Find where the given text appears and provide that cell's center as (X, Y) coordinate. 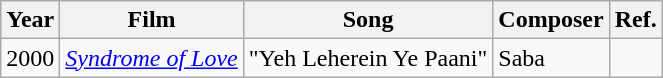
"Yeh Leherein Ye Paani" (368, 58)
Song (368, 20)
Ref. (636, 20)
Composer (551, 20)
Year (30, 20)
Syndrome of Love (152, 58)
Film (152, 20)
Saba (551, 58)
2000 (30, 58)
